Return the (X, Y) coordinate for the center point of the cell that contains the specified text.  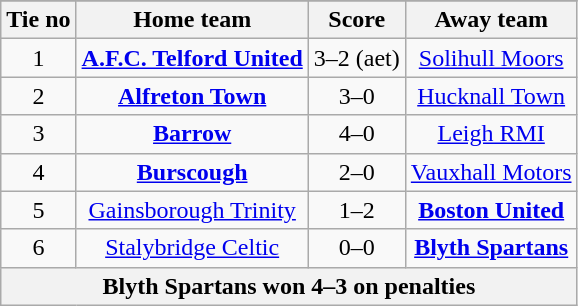
Home team (192, 20)
Barrow (192, 134)
1 (38, 58)
Leigh RMI (491, 134)
Hucknall Town (491, 96)
Tie no (38, 20)
Boston United (491, 210)
Burscough (192, 172)
3–2 (aet) (356, 58)
0–0 (356, 248)
2–0 (356, 172)
1–2 (356, 210)
Stalybridge Celtic (192, 248)
Blyth Spartans (491, 248)
2 (38, 96)
A.F.C. Telford United (192, 58)
4–0 (356, 134)
Gainsborough Trinity (192, 210)
Vauxhall Motors (491, 172)
3 (38, 134)
Score (356, 20)
3–0 (356, 96)
Alfreton Town (192, 96)
5 (38, 210)
4 (38, 172)
Away team (491, 20)
Solihull Moors (491, 58)
Blyth Spartans won 4–3 on penalties (289, 286)
6 (38, 248)
